Determine the (x, y) coordinate at the center of the cell enclosing the given text.  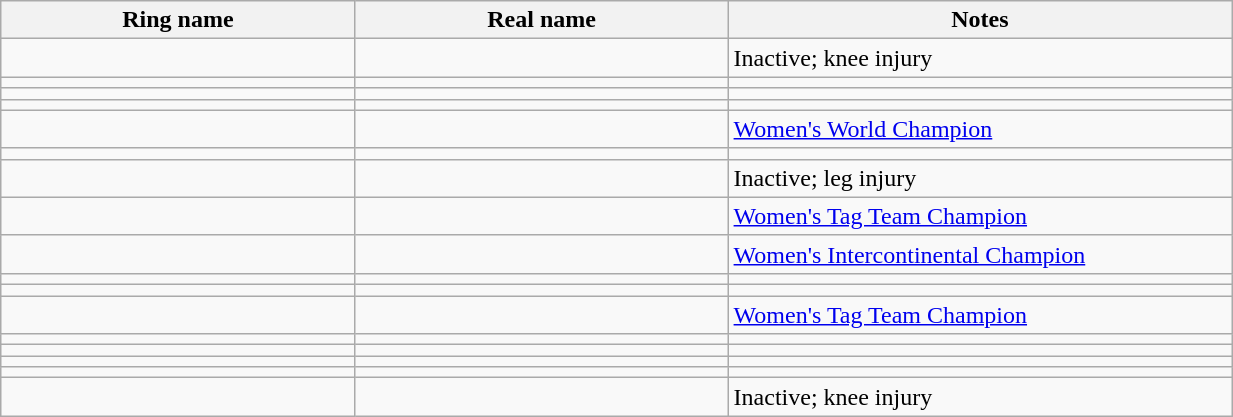
Women's Intercontinental Champion (980, 254)
Real name (542, 20)
Notes (980, 20)
Ring name (178, 20)
Women's World Champion (980, 129)
Inactive; leg injury (980, 178)
